Pinpoint the cell where the given text exists, returning its [X, Y] midpoint coordinate. 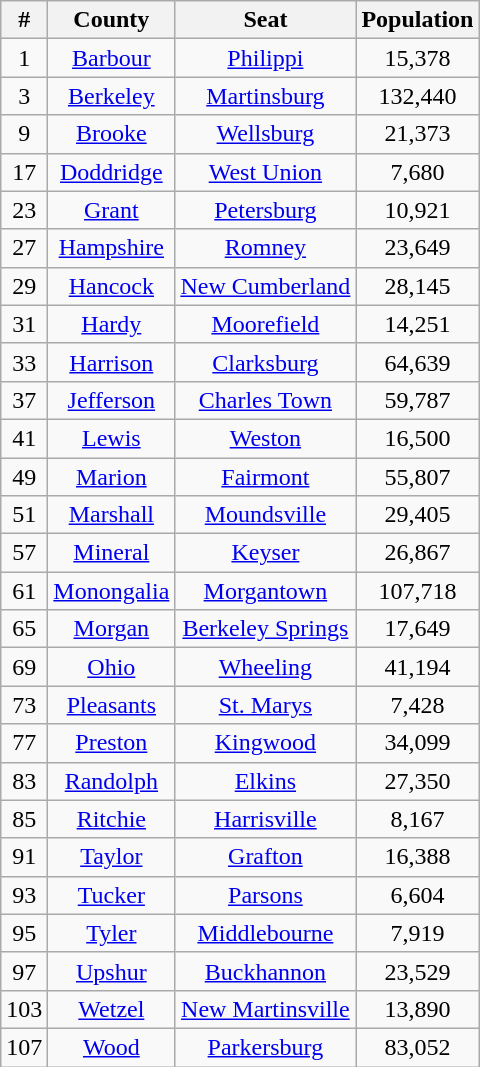
21,373 [418, 134]
49 [24, 477]
61 [24, 591]
Mineral [112, 553]
West Union [266, 172]
23,529 [418, 971]
103 [24, 1009]
Hampshire [112, 248]
9 [24, 134]
13,890 [418, 1009]
95 [24, 933]
10,921 [418, 210]
7,428 [418, 705]
77 [24, 743]
65 [24, 629]
83 [24, 781]
Hancock [112, 286]
St. Marys [266, 705]
69 [24, 667]
Middlebourne [266, 933]
93 [24, 895]
Jefferson [112, 400]
Upshur [112, 971]
33 [24, 362]
Doddridge [112, 172]
Clarksburg [266, 362]
64,639 [418, 362]
34,099 [418, 743]
Wheeling [266, 667]
Harrisville [266, 819]
57 [24, 553]
31 [24, 324]
3 [24, 96]
29 [24, 286]
51 [24, 515]
17,649 [418, 629]
1 [24, 58]
Population [418, 20]
Elkins [266, 781]
Seat [266, 20]
7,680 [418, 172]
16,500 [418, 438]
107,718 [418, 591]
Grant [112, 210]
83,052 [418, 1047]
Tyler [112, 933]
59,787 [418, 400]
Keyser [266, 553]
55,807 [418, 477]
27 [24, 248]
28,145 [418, 286]
Martinsburg [266, 96]
Parsons [266, 895]
85 [24, 819]
Taylor [112, 857]
Randolph [112, 781]
Barbour [112, 58]
7,919 [418, 933]
14,251 [418, 324]
97 [24, 971]
Weston [266, 438]
Wetzel [112, 1009]
29,405 [418, 515]
Lewis [112, 438]
15,378 [418, 58]
Morgantown [266, 591]
73 [24, 705]
17 [24, 172]
Charles Town [266, 400]
Parkersburg [266, 1047]
Berkeley Springs [266, 629]
37 [24, 400]
Fairmont [266, 477]
Ritchie [112, 819]
Marion [112, 477]
Grafton [266, 857]
Harrison [112, 362]
Morgan [112, 629]
# [24, 20]
County [112, 20]
Monongalia [112, 591]
Wellsburg [266, 134]
27,350 [418, 781]
Petersburg [266, 210]
Romney [266, 248]
Pleasants [112, 705]
Tucker [112, 895]
23 [24, 210]
26,867 [418, 553]
107 [24, 1047]
Moorefield [266, 324]
41 [24, 438]
23,649 [418, 248]
Preston [112, 743]
Ohio [112, 667]
Hardy [112, 324]
8,167 [418, 819]
Marshall [112, 515]
16,388 [418, 857]
91 [24, 857]
Buckhannon [266, 971]
Wood [112, 1047]
Moundsville [266, 515]
Kingwood [266, 743]
Philippi [266, 58]
41,194 [418, 667]
New Martinsville [266, 1009]
Berkeley [112, 96]
132,440 [418, 96]
New Cumberland [266, 286]
Brooke [112, 134]
6,604 [418, 895]
